Return (x, y) of the center of cell containing provided text 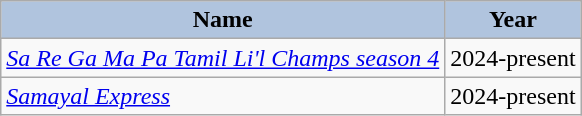
Samayal Express (223, 96)
Sa Re Ga Ma Pa Tamil Li'l Champs season 4 (223, 58)
Year (513, 20)
Name (223, 20)
